For the text-containing cell, return its midpoint in [X, Y] coordinate format. 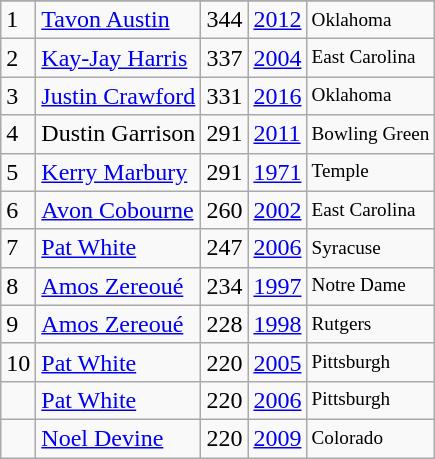
Colorado [370, 438]
Syracuse [370, 248]
Notre Dame [370, 286]
1971 [278, 172]
1998 [278, 324]
2002 [278, 210]
2009 [278, 438]
1997 [278, 286]
Noel Devine [118, 438]
2005 [278, 362]
8 [18, 286]
9 [18, 324]
2004 [278, 58]
4 [18, 134]
234 [224, 286]
2012 [278, 20]
Kay-Jay Harris [118, 58]
6 [18, 210]
Bowling Green [370, 134]
2011 [278, 134]
7 [18, 248]
331 [224, 96]
Avon Cobourne [118, 210]
Dustin Garrison [118, 134]
Kerry Marbury [118, 172]
Temple [370, 172]
3 [18, 96]
2 [18, 58]
Tavon Austin [118, 20]
228 [224, 324]
1 [18, 20]
Rutgers [370, 324]
260 [224, 210]
247 [224, 248]
5 [18, 172]
10 [18, 362]
344 [224, 20]
2016 [278, 96]
337 [224, 58]
Justin Crawford [118, 96]
